For the text-containing cell, return its midpoint in (X, Y) coordinate format. 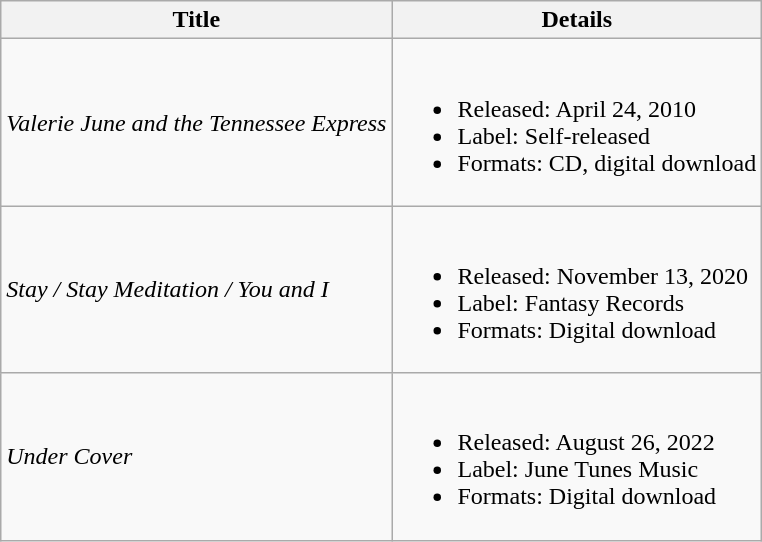
Title (196, 20)
Released: August 26, 2022Label: June Tunes MusicFormats: Digital download (577, 456)
Under Cover (196, 456)
Details (577, 20)
Released: April 24, 2010Label: Self-releasedFormats: CD, digital download (577, 122)
Valerie June and the Tennessee Express (196, 122)
Released: November 13, 2020Label: Fantasy RecordsFormats: Digital download (577, 290)
Stay / Stay Meditation / You and I (196, 290)
